Find where the given text appears and provide that cell's center as (X, Y) coordinate. 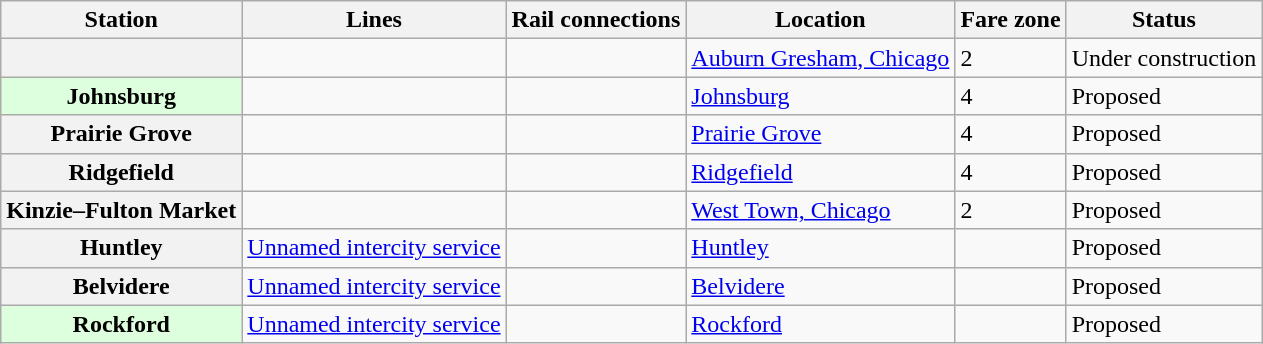
Under construction (1164, 58)
Station (122, 20)
Auburn Gresham, Chicago (820, 58)
Location (820, 20)
West Town, Chicago (820, 210)
Status (1164, 20)
Rail connections (596, 20)
Lines (374, 20)
Kinzie–Fulton Market (122, 210)
Fare zone (1010, 20)
